Return the [X, Y] coordinate for the center point of the cell that contains the specified text.  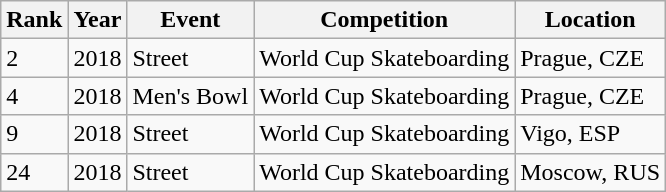
Vigo, ESP [590, 134]
Year [98, 20]
Rank [34, 20]
Moscow, RUS [590, 172]
Competition [384, 20]
2 [34, 58]
Event [190, 20]
Location [590, 20]
9 [34, 134]
4 [34, 96]
Men's Bowl [190, 96]
24 [34, 172]
